Pinpoint the cell where the given text exists, returning its [x, y] midpoint coordinate. 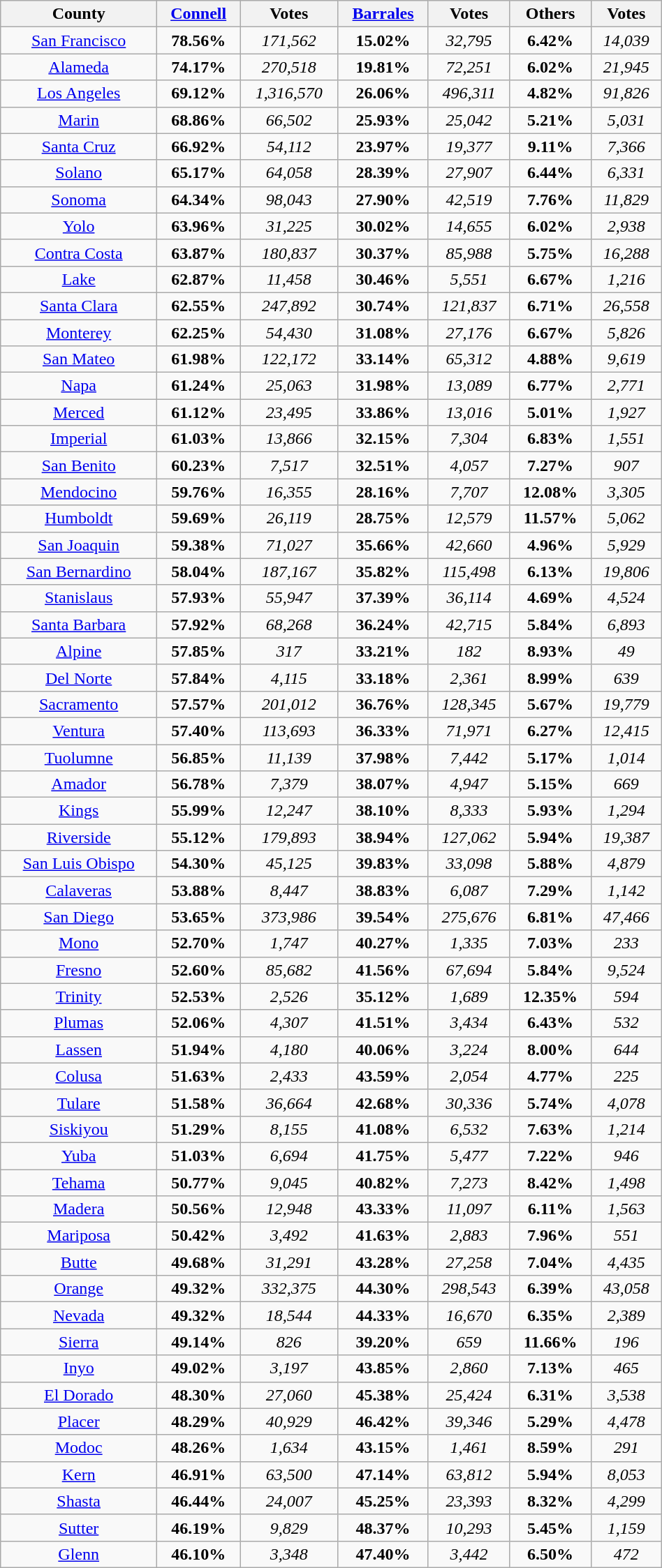
91,826 [626, 94]
35.66% [383, 545]
6.81% [550, 917]
46.91% [198, 1474]
9,524 [626, 970]
27,907 [469, 173]
1,634 [289, 1448]
Siskiyou [79, 1129]
36.76% [383, 704]
40.82% [383, 1183]
30.46% [383, 279]
644 [626, 1050]
6.31% [550, 1395]
669 [626, 784]
30.37% [383, 253]
5,477 [469, 1156]
1,927 [626, 412]
826 [289, 1342]
12,247 [289, 811]
54,112 [289, 147]
Tehama [79, 1183]
180,837 [289, 253]
11,829 [626, 200]
50.77% [198, 1183]
40.06% [383, 1050]
County [79, 14]
41.63% [383, 1236]
2,361 [469, 678]
15.02% [383, 40]
52.53% [198, 996]
62.87% [198, 279]
50.56% [198, 1209]
Tulare [79, 1103]
7,366 [626, 147]
63,500 [289, 1474]
8,447 [289, 890]
11,097 [469, 1209]
Glenn [79, 1554]
946 [626, 1156]
6.11% [550, 1209]
57.40% [198, 731]
8,053 [626, 1474]
43.28% [383, 1262]
4.77% [550, 1076]
26,558 [626, 306]
6.13% [550, 572]
4.69% [550, 598]
2,771 [626, 386]
4.88% [550, 359]
50.42% [198, 1236]
3,442 [469, 1554]
61.12% [198, 412]
171,562 [289, 40]
Imperial [79, 439]
7.04% [550, 1262]
8,333 [469, 811]
5.17% [550, 757]
45.25% [383, 1501]
8.99% [550, 678]
23.97% [383, 147]
594 [626, 996]
4.96% [550, 545]
52.70% [198, 943]
1,159 [626, 1528]
60.23% [198, 465]
Kings [79, 811]
179,893 [289, 837]
4.82% [550, 94]
61.98% [198, 359]
Mariposa [79, 1236]
54.30% [198, 864]
32.51% [383, 465]
Kern [79, 1474]
41.56% [383, 970]
36.24% [383, 625]
3,197 [289, 1368]
2,883 [469, 1236]
67,694 [469, 970]
26,119 [289, 518]
37.98% [383, 757]
472 [626, 1554]
Connell [198, 14]
Monterey [79, 333]
5,062 [626, 518]
31,291 [289, 1262]
24,007 [289, 1501]
7,379 [289, 784]
32,795 [469, 40]
5.88% [550, 864]
5.45% [550, 1528]
55,947 [289, 598]
1,551 [626, 439]
5.29% [550, 1421]
4,879 [626, 864]
225 [626, 1076]
San Bernardino [79, 572]
43.59% [383, 1076]
37.39% [383, 598]
19,779 [626, 704]
122,172 [289, 359]
6,532 [469, 1129]
Alpine [79, 651]
47.14% [383, 1474]
45.38% [383, 1395]
Riverside [79, 837]
11.57% [550, 518]
8,155 [289, 1129]
5.67% [550, 704]
115,498 [469, 572]
68.86% [198, 120]
Calaveras [79, 890]
1,689 [469, 996]
7,517 [289, 465]
6.77% [550, 386]
Mono [79, 943]
14,655 [469, 226]
Napa [79, 386]
66.92% [198, 147]
30.02% [383, 226]
Inyo [79, 1368]
31.08% [383, 333]
6.43% [550, 1023]
Santa Clara [79, 306]
54,430 [289, 333]
1,214 [626, 1129]
43.33% [383, 1209]
36,664 [289, 1103]
San Joaquin [79, 545]
7.29% [550, 890]
12,948 [289, 1209]
Modoc [79, 1448]
San Luis Obispo [79, 864]
4,115 [289, 678]
Tuolumne [79, 757]
43,058 [626, 1289]
62.25% [198, 333]
57.92% [198, 625]
46.10% [198, 1554]
7.03% [550, 943]
El Dorado [79, 1395]
65,312 [469, 359]
1,014 [626, 757]
233 [626, 943]
2,938 [626, 226]
38.10% [383, 811]
Santa Barbara [79, 625]
53.88% [198, 890]
128,345 [469, 704]
74.17% [198, 67]
3,434 [469, 1023]
16,670 [469, 1315]
26.06% [383, 94]
38.07% [383, 784]
11.66% [550, 1342]
6.50% [550, 1554]
3,224 [469, 1050]
61.03% [198, 439]
6,694 [289, 1156]
85,988 [469, 253]
4,947 [469, 784]
43.85% [383, 1368]
64.34% [198, 200]
196 [626, 1342]
4,078 [626, 1103]
42.68% [383, 1103]
6,087 [469, 890]
Others [550, 14]
27,060 [289, 1395]
Colusa [79, 1076]
Fresno [79, 970]
1,461 [469, 1448]
Barrales [383, 14]
6.39% [550, 1289]
31.98% [383, 386]
7.63% [550, 1129]
Contra Costa [79, 253]
55.12% [198, 837]
38.83% [383, 890]
39,346 [469, 1421]
59.38% [198, 545]
5.75% [550, 253]
63.87% [198, 253]
33.18% [383, 678]
7,442 [469, 757]
8.32% [550, 1501]
59.76% [198, 492]
49.02% [198, 1368]
10,293 [469, 1528]
28.39% [383, 173]
317 [289, 651]
532 [626, 1023]
2,054 [469, 1076]
52.06% [198, 1023]
Amador [79, 784]
7.27% [550, 465]
16,355 [289, 492]
49.14% [198, 1342]
4,307 [289, 1023]
1,316,570 [289, 94]
35.12% [383, 996]
3,538 [626, 1395]
Orange [79, 1289]
4,478 [626, 1421]
6.71% [550, 306]
13,089 [469, 386]
9.11% [550, 147]
39.20% [383, 1342]
33.14% [383, 359]
7.22% [550, 1156]
32.15% [383, 439]
7.96% [550, 1236]
2,526 [289, 996]
48.37% [383, 1528]
33,098 [469, 864]
332,375 [289, 1289]
28.75% [383, 518]
7,273 [469, 1183]
Lassen [79, 1050]
1,498 [626, 1183]
36.33% [383, 731]
11,458 [289, 279]
30,336 [469, 1103]
Sonoma [79, 200]
98,043 [289, 200]
1,216 [626, 279]
Marin [79, 120]
25,042 [469, 120]
3,348 [289, 1554]
8.59% [550, 1448]
Ventura [79, 731]
49 [626, 651]
6.44% [550, 173]
41.08% [383, 1129]
187,167 [289, 572]
25,424 [469, 1395]
16,288 [626, 253]
47.40% [383, 1554]
6.42% [550, 40]
46.44% [198, 1501]
27,176 [469, 333]
5,031 [626, 120]
Yuba [79, 1156]
4,299 [626, 1501]
5.74% [550, 1103]
113,693 [289, 731]
5.21% [550, 120]
275,676 [469, 917]
41.75% [383, 1156]
58.04% [198, 572]
291 [626, 1448]
30.74% [383, 306]
Shasta [79, 1501]
42,715 [469, 625]
18,544 [289, 1315]
44.30% [383, 1289]
62.55% [198, 306]
373,986 [289, 917]
9,829 [289, 1528]
1,563 [626, 1209]
48.26% [198, 1448]
Mendocino [79, 492]
182 [469, 651]
1,335 [469, 943]
127,062 [469, 837]
14,039 [626, 40]
9,619 [626, 359]
6,331 [626, 173]
12.08% [550, 492]
9,045 [289, 1183]
31,225 [289, 226]
23,495 [289, 412]
5.93% [550, 811]
27.90% [383, 200]
6.27% [550, 731]
25.93% [383, 120]
7,304 [469, 439]
51.03% [198, 1156]
5.01% [550, 412]
4,180 [289, 1050]
Alameda [79, 67]
1,142 [626, 890]
40,929 [289, 1421]
51.58% [198, 1103]
36,114 [469, 598]
28.16% [383, 492]
11,139 [289, 757]
Sacramento [79, 704]
48.29% [198, 1421]
48.30% [198, 1395]
38.94% [383, 837]
Madera [79, 1209]
8.42% [550, 1183]
43.15% [383, 1448]
12.35% [550, 996]
33.21% [383, 651]
53.65% [198, 917]
Butte [79, 1262]
39.54% [383, 917]
121,837 [469, 306]
Merced [79, 412]
6,893 [626, 625]
56.78% [198, 784]
1,294 [626, 811]
68,268 [289, 625]
5,826 [626, 333]
5.15% [550, 784]
72,251 [469, 67]
298,543 [469, 1289]
7.13% [550, 1368]
6.35% [550, 1315]
51.94% [198, 1050]
2,433 [289, 1076]
2,860 [469, 1368]
8.93% [550, 651]
57.84% [198, 678]
Nevada [79, 1315]
57.57% [198, 704]
San Diego [79, 917]
57.85% [198, 651]
4,524 [626, 598]
25,063 [289, 386]
63,812 [469, 1474]
27,258 [469, 1262]
465 [626, 1368]
13,866 [289, 439]
Humboldt [79, 518]
49.68% [198, 1262]
907 [626, 465]
247,892 [289, 306]
19,806 [626, 572]
13,016 [469, 412]
Santa Cruz [79, 147]
41.51% [383, 1023]
66,502 [289, 120]
Yolo [79, 226]
46.42% [383, 1421]
Sierra [79, 1342]
1,747 [289, 943]
2,389 [626, 1315]
5,929 [626, 545]
Sutter [79, 1528]
19,377 [469, 147]
52.60% [198, 970]
78.56% [198, 40]
270,518 [289, 67]
44.33% [383, 1315]
47,466 [626, 917]
64,058 [289, 173]
71,027 [289, 545]
23,393 [469, 1501]
42,519 [469, 200]
5,551 [469, 279]
65.17% [198, 173]
8.00% [550, 1050]
19.81% [383, 67]
55.99% [198, 811]
Solano [79, 173]
59.69% [198, 518]
San Francisco [79, 40]
201,012 [289, 704]
85,682 [289, 970]
3,492 [289, 1236]
6.83% [550, 439]
33.86% [383, 412]
Los Angeles [79, 94]
39.83% [383, 864]
51.29% [198, 1129]
71,971 [469, 731]
12,579 [469, 518]
4,435 [626, 1262]
45,125 [289, 864]
Del Norte [79, 678]
4,057 [469, 465]
46.19% [198, 1528]
Plumas [79, 1023]
7,707 [469, 492]
35.82% [383, 572]
San Mateo [79, 359]
Lake [79, 279]
56.85% [198, 757]
51.63% [198, 1076]
3,305 [626, 492]
12,415 [626, 731]
Stanislaus [79, 598]
San Benito [79, 465]
42,660 [469, 545]
Placer [79, 1421]
40.27% [383, 943]
496,311 [469, 94]
21,945 [626, 67]
639 [626, 678]
551 [626, 1236]
19,387 [626, 837]
61.24% [198, 386]
Trinity [79, 996]
659 [469, 1342]
63.96% [198, 226]
57.93% [198, 598]
7.76% [550, 200]
69.12% [198, 94]
